Search for the cell housing the specified text and yield its (x, y) center coordinate. 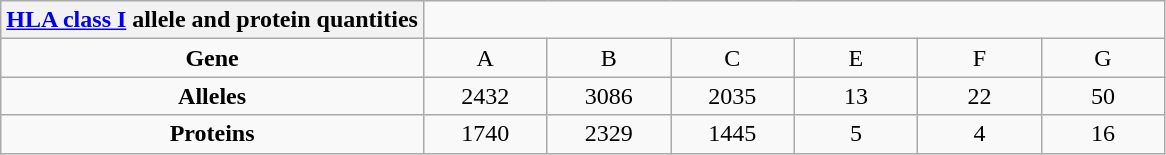
Gene (212, 58)
22 (980, 96)
G (1103, 58)
50 (1103, 96)
Proteins (212, 134)
16 (1103, 134)
E (856, 58)
2432 (485, 96)
5 (856, 134)
C (733, 58)
Alleles (212, 96)
1740 (485, 134)
3086 (609, 96)
A (485, 58)
B (609, 58)
2035 (733, 96)
2329 (609, 134)
HLA class I allele and protein quantities (212, 20)
13 (856, 96)
F (980, 58)
4 (980, 134)
1445 (733, 134)
